Return the (x, y) coordinate for the center point of the cell that contains the specified text.  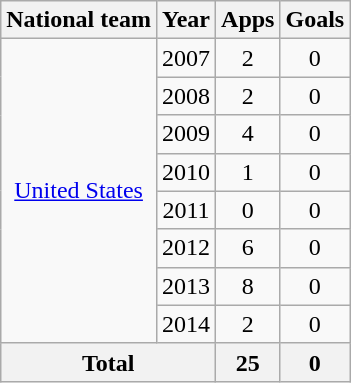
2013 (186, 286)
6 (248, 248)
2008 (186, 96)
Goals (315, 20)
2014 (186, 324)
United States (79, 191)
2007 (186, 58)
8 (248, 286)
2009 (186, 134)
Total (108, 362)
Year (186, 20)
Apps (248, 20)
25 (248, 362)
2011 (186, 210)
2010 (186, 172)
1 (248, 172)
National team (79, 20)
2012 (186, 248)
4 (248, 134)
